Locate the cell with the specified text and output its (X, Y) center coordinate. 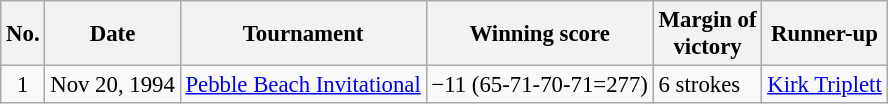
Tournament (303, 34)
Kirk Triplett (824, 85)
Margin ofvictory (708, 34)
6 strokes (708, 85)
Pebble Beach Invitational (303, 85)
Date (112, 34)
Runner-up (824, 34)
No. (23, 34)
1 (23, 85)
−11 (65-71-70-71=277) (540, 85)
Winning score (540, 34)
Nov 20, 1994 (112, 85)
